Output the [X, Y] coordinate of the center of the cell containing the given text.  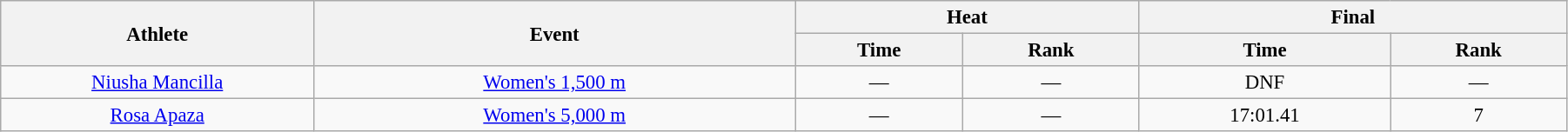
Niusha Mancilla [157, 82]
7 [1479, 115]
Women's 5,000 m [555, 115]
DNF [1265, 82]
Heat [968, 17]
Event [555, 33]
Women's 1,500 m [555, 82]
17:01.41 [1265, 115]
Final [1352, 17]
Rosa Apaza [157, 115]
Athlete [157, 33]
